Determine the [X, Y] coordinate at the center of the cell enclosing the given text.  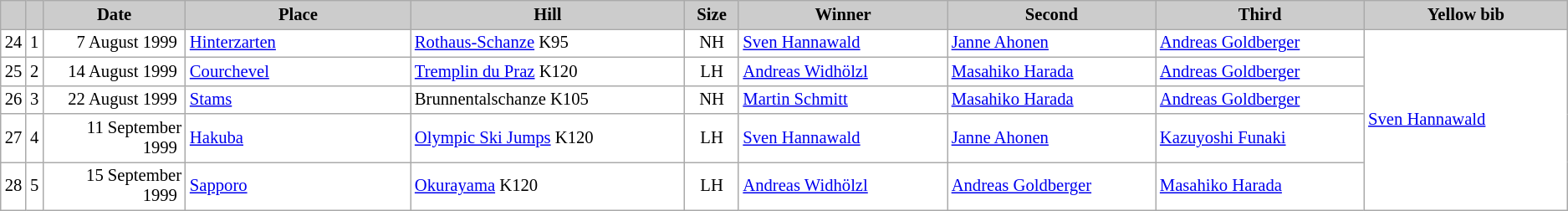
Place [298, 14]
Size [712, 14]
Third [1259, 14]
Okurayama K120 [548, 186]
Brunnentalschanze K105 [548, 100]
2 [34, 71]
7 August 1999 [114, 43]
Kazuyoshi Funaki [1259, 138]
Tremplin du Praz K120 [548, 71]
Winner [843, 14]
Stams [298, 100]
Date [114, 14]
15 September 1999 [114, 186]
Olympic Ski Jumps K120 [548, 138]
28 [13, 186]
Second [1052, 14]
Yellow bib [1465, 14]
1 [34, 43]
Hakuba [298, 138]
4 [34, 138]
14 August 1999 [114, 71]
Rothaus-Schanze K95 [548, 43]
Hinterzarten [298, 43]
22 August 1999 [114, 100]
3 [34, 100]
26 [13, 100]
27 [13, 138]
11 September 1999 [114, 138]
24 [13, 43]
Sapporo [298, 186]
Martin Schmitt [843, 100]
Courchevel [298, 71]
Hill [548, 14]
5 [34, 186]
25 [13, 71]
